Find where the given text appears and provide that cell's center as (x, y) coordinate. 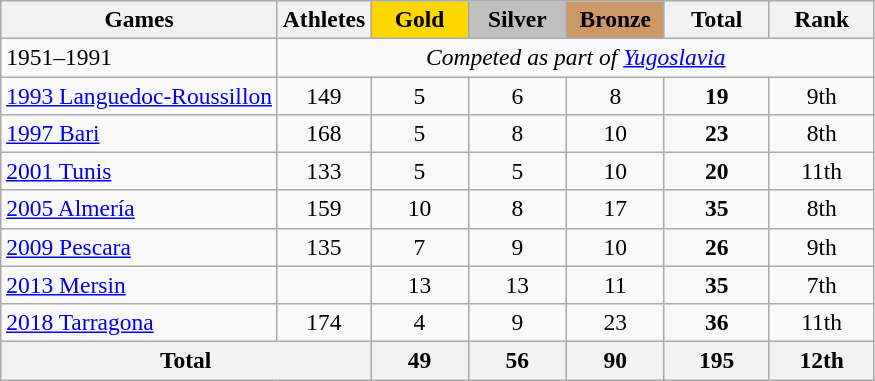
12th (822, 360)
Athletes (324, 19)
168 (324, 133)
135 (324, 247)
11 (615, 285)
Silver (517, 19)
19 (716, 95)
133 (324, 171)
6 (517, 95)
36 (716, 322)
2005 Almería (140, 209)
20 (716, 171)
2009 Pescara (140, 247)
149 (324, 95)
Bronze (615, 19)
195 (716, 360)
2013 Mersin (140, 285)
56 (517, 360)
7th (822, 285)
90 (615, 360)
174 (324, 322)
1951–1991 (140, 57)
1997 Bari (140, 133)
Gold (420, 19)
1993 Languedoc-Roussillon (140, 95)
7 (420, 247)
2018 Tarragona (140, 322)
4 (420, 322)
159 (324, 209)
Rank (822, 19)
26 (716, 247)
2001 Tunis (140, 171)
17 (615, 209)
Competed as part of Yugoslavia (576, 57)
Games (140, 19)
49 (420, 360)
